Extract the [X, Y] coordinate from the center of the cell holding the provided text.  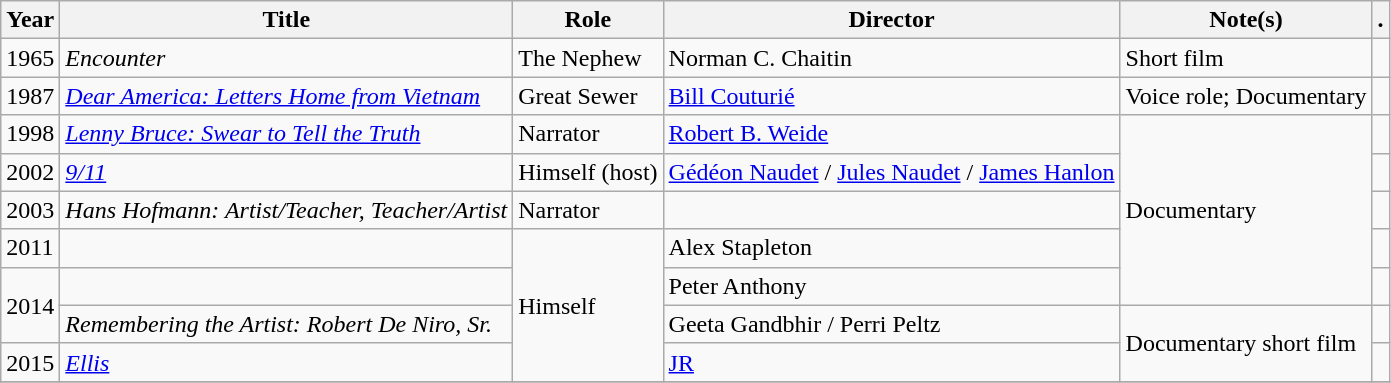
Hans Hofmann: Artist/Teacher, Teacher/Artist [286, 210]
Geeta Gandbhir / Perri Peltz [892, 324]
Short film [1246, 58]
Documentary [1246, 210]
Year [30, 20]
Peter Anthony [892, 286]
Ellis [286, 362]
JR [892, 362]
Himself [588, 305]
Remembering the Artist: Robert De Niro, Sr. [286, 324]
2002 [30, 172]
Role [588, 20]
1998 [30, 134]
Director [892, 20]
1965 [30, 58]
2003 [30, 210]
Note(s) [1246, 20]
2015 [30, 362]
1987 [30, 96]
Documentary short film [1246, 343]
The Nephew [588, 58]
Great Sewer [588, 96]
9/11 [286, 172]
2014 [30, 305]
Gédéon Naudet / Jules Naudet / James Hanlon [892, 172]
Encounter [286, 58]
Bill Couturié [892, 96]
Robert B. Weide [892, 134]
Lenny Bruce: Swear to Tell the Truth [286, 134]
Voice role; Documentary [1246, 96]
Title [286, 20]
Himself (host) [588, 172]
Dear America: Letters Home from Vietnam [286, 96]
2011 [30, 248]
Alex Stapleton [892, 248]
. [1380, 20]
Norman C. Chaitin [892, 58]
